Find where the given text appears and provide that cell's center as (X, Y) coordinate. 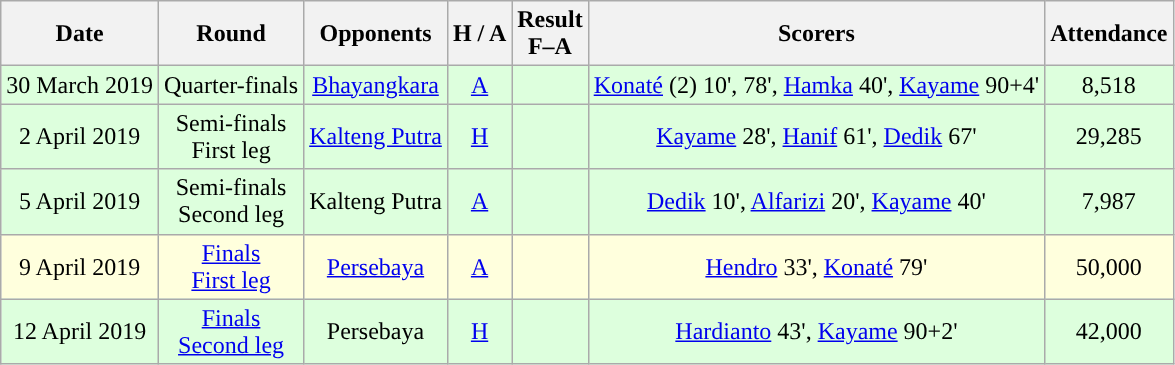
Konaté (2) 10', 78', Hamka 40', Kayame 90+4' (816, 85)
9 April 2019 (80, 266)
5 April 2019 (80, 202)
42,000 (1109, 332)
Scorers (816, 34)
Semi-finalsFirst leg (230, 136)
8,518 (1109, 85)
H / A (479, 34)
Semi-finalsSecond leg (230, 202)
Kayame 28', Hanif 61', Dedik 67' (816, 136)
12 April 2019 (80, 332)
FinalsFirst leg (230, 266)
Quarter-finals (230, 85)
7,987 (1109, 202)
Hardianto 43', Kayame 90+2' (816, 332)
Round (230, 34)
Attendance (1109, 34)
Date (80, 34)
2 April 2019 (80, 136)
29,285 (1109, 136)
Dedik 10', Alfarizi 20', Kayame 40' (816, 202)
Opponents (376, 34)
30 March 2019 (80, 85)
ResultF–A (550, 34)
50,000 (1109, 266)
Bhayangkara (376, 85)
Hendro 33', Konaté 79' (816, 266)
FinalsSecond leg (230, 332)
